Detect which cell encompasses the target text, then output its (x, y) center coordinate. 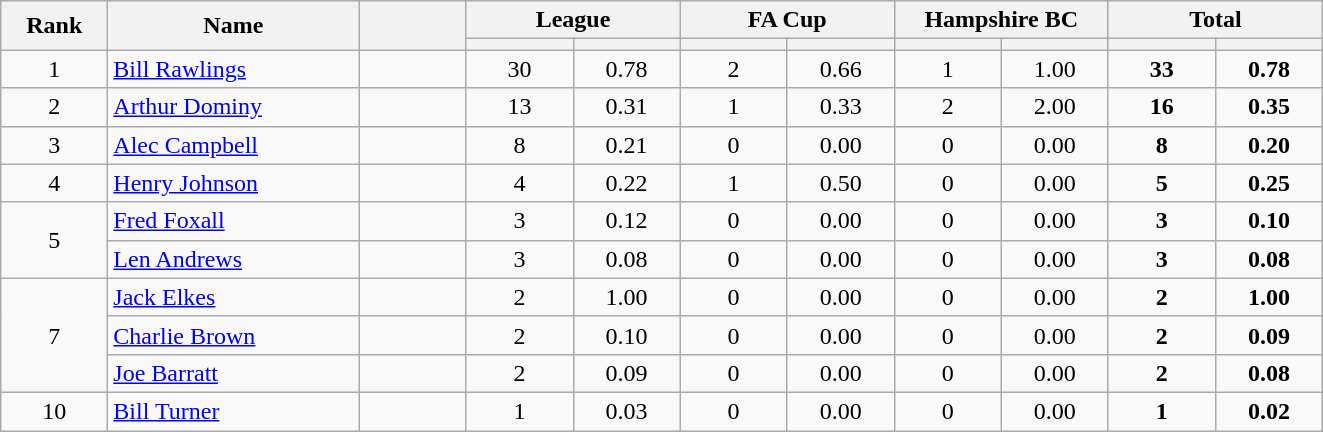
Total (1215, 20)
0.25 (1268, 183)
2.00 (1054, 107)
Bill Turner (234, 411)
Charlie Brown (234, 335)
0.35 (1268, 107)
13 (520, 107)
Alec Campbell (234, 145)
0.22 (626, 183)
10 (54, 411)
FA Cup (787, 20)
Joe Barratt (234, 373)
0.03 (626, 411)
7 (54, 335)
0.20 (1268, 145)
Bill Rawlings (234, 69)
0.21 (626, 145)
Arthur Dominy (234, 107)
Henry Johnson (234, 183)
Len Andrews (234, 259)
Rank (54, 26)
30 (520, 69)
0.50 (840, 183)
0.33 (840, 107)
0.31 (626, 107)
League (573, 20)
0.66 (840, 69)
Hampshire BC (1001, 20)
Fred Foxall (234, 221)
Name (234, 26)
33 (1162, 69)
0.12 (626, 221)
0.02 (1268, 411)
Jack Elkes (234, 297)
16 (1162, 107)
